Find where the given text appears and provide that cell's center as (x, y) coordinate. 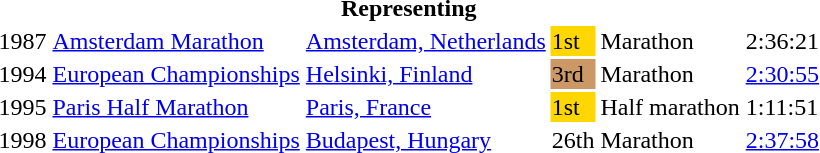
3rd (573, 74)
Helsinki, Finland (426, 74)
Amsterdam, Netherlands (426, 41)
Half marathon (670, 107)
European Championships (176, 74)
Amsterdam Marathon (176, 41)
Paris, France (426, 107)
2:36:21 (782, 41)
Paris Half Marathon (176, 107)
2:30:55 (782, 74)
1:11:51 (782, 107)
